Search for the cell housing the specified text and yield its [x, y] center coordinate. 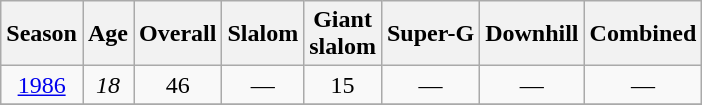
Season [42, 34]
Combined [643, 34]
15 [343, 85]
Slalom [263, 34]
1986 [42, 85]
Age [108, 34]
Giantslalom [343, 34]
Downhill [532, 34]
Overall [178, 34]
18 [108, 85]
Super-G [430, 34]
46 [178, 85]
